Extract the (X, Y) coordinate from the center of the cell holding the provided text.  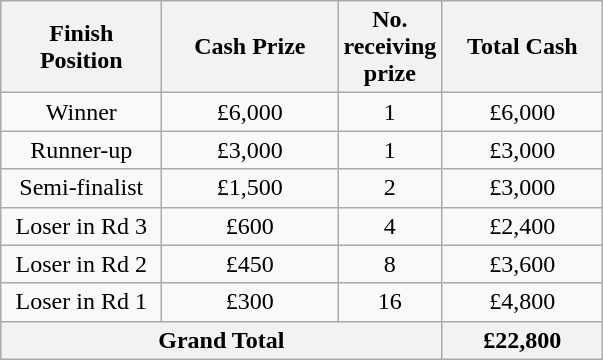
Semi-finalist (82, 188)
£300 (250, 302)
£450 (250, 264)
Total Cash (522, 47)
£1,500 (250, 188)
4 (390, 226)
Finish Position (82, 47)
£4,800 (522, 302)
Winner (82, 112)
2 (390, 188)
8 (390, 264)
£2,400 (522, 226)
Loser in Rd 3 (82, 226)
Loser in Rd 2 (82, 264)
16 (390, 302)
Runner-up (82, 150)
£600 (250, 226)
£22,800 (522, 340)
Loser in Rd 1 (82, 302)
£3,600 (522, 264)
Grand Total (222, 340)
Cash Prize (250, 47)
No. receiving prize (390, 47)
